Determine the (X, Y) coordinate at the center of the cell enclosing the given text.  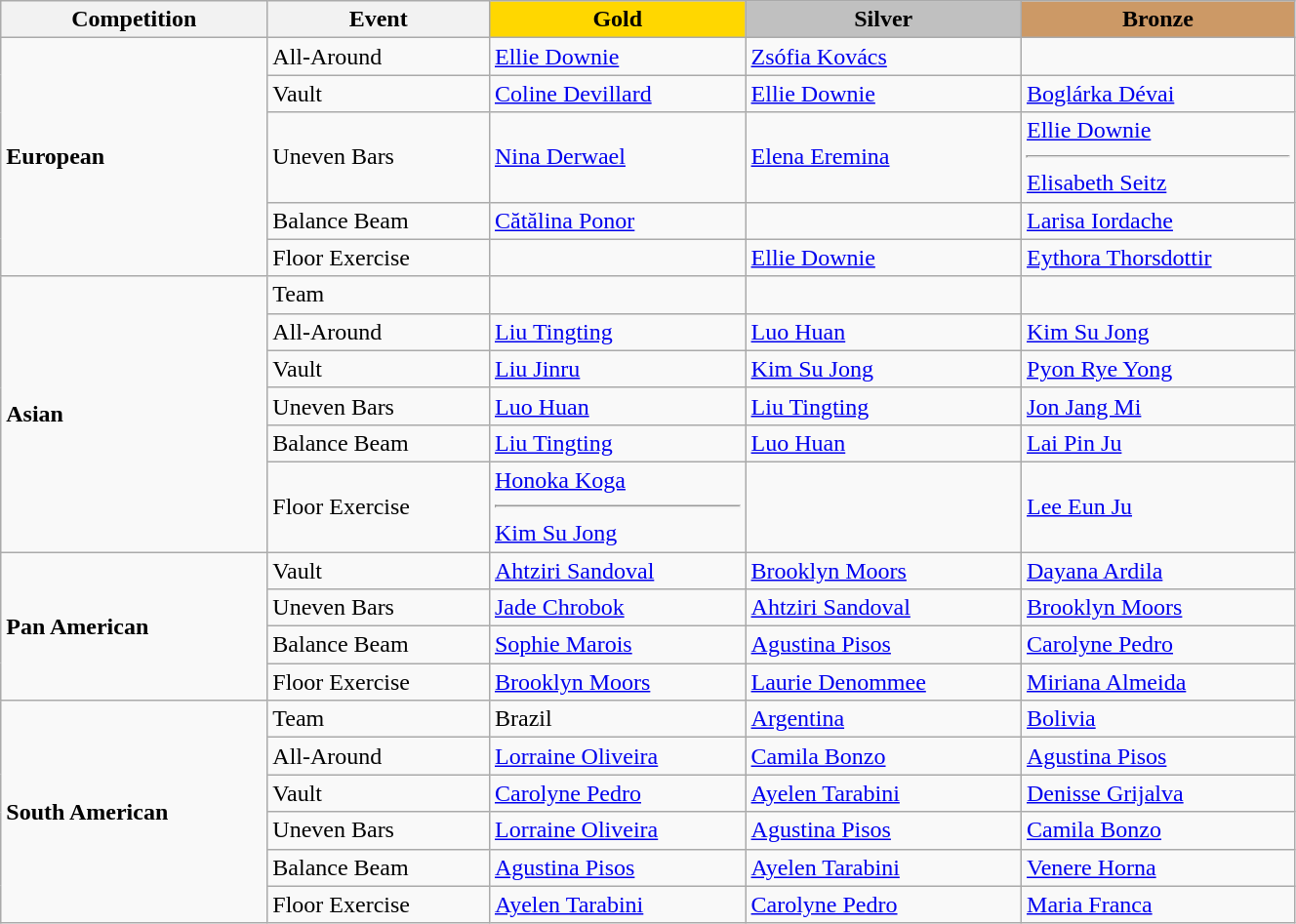
Bronze (1158, 20)
Liu Jinru (617, 369)
Pyon Rye Yong (1158, 369)
Zsófia Kovács (883, 57)
Dayana Ardila (1158, 571)
Bolivia (1158, 719)
Lai Pin Ju (1158, 443)
Larisa Iordache (1158, 221)
Cătălina Ponor (617, 221)
Maria Franca (1158, 904)
Ellie Downie Elisabeth Seitz (1158, 157)
European (135, 157)
Argentina (883, 719)
Denisse Grijalva (1158, 793)
Brazil (617, 719)
South American (135, 812)
Event (379, 20)
Competition (135, 20)
Honoka Koga Kim Su Jong (617, 506)
Nina Derwael (617, 157)
Miriana Almeida (1158, 682)
Lee Eun Ju (1158, 506)
Laurie Denommee (883, 682)
Boglárka Dévai (1158, 94)
Jon Jang Mi (1158, 406)
Sophie Marois (617, 645)
Asian (135, 414)
Silver (883, 20)
Elena Eremina (883, 157)
Pan American (135, 626)
Venere Horna (1158, 867)
Gold (617, 20)
Eythora Thorsdottir (1158, 258)
Coline Devillard (617, 94)
Jade Chrobok (617, 608)
